From the cell containing the given text, extract its center point as (X, Y) coordinate. 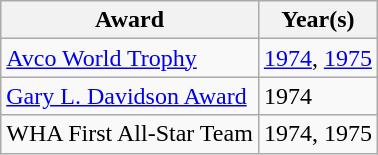
Avco World Trophy (130, 58)
Year(s) (318, 20)
Gary L. Davidson Award (130, 96)
Award (130, 20)
WHA First All-Star Team (130, 134)
1974 (318, 96)
